Scan for the cell matching the given text and deliver its (X, Y) coordinate at center. 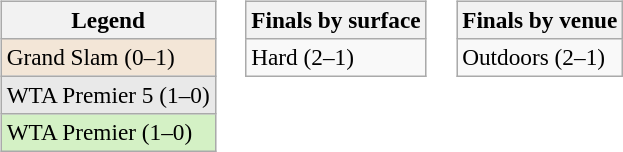
Hard (2–1) (336, 57)
Legend (108, 20)
Finals by surface (336, 20)
Outdoors (2–1) (540, 57)
Finals by venue (540, 20)
Grand Slam (0–1) (108, 57)
WTA Premier 5 (1–0) (108, 95)
WTA Premier (1–0) (108, 133)
